Detect which cell encompasses the target text, then output its [x, y] center coordinate. 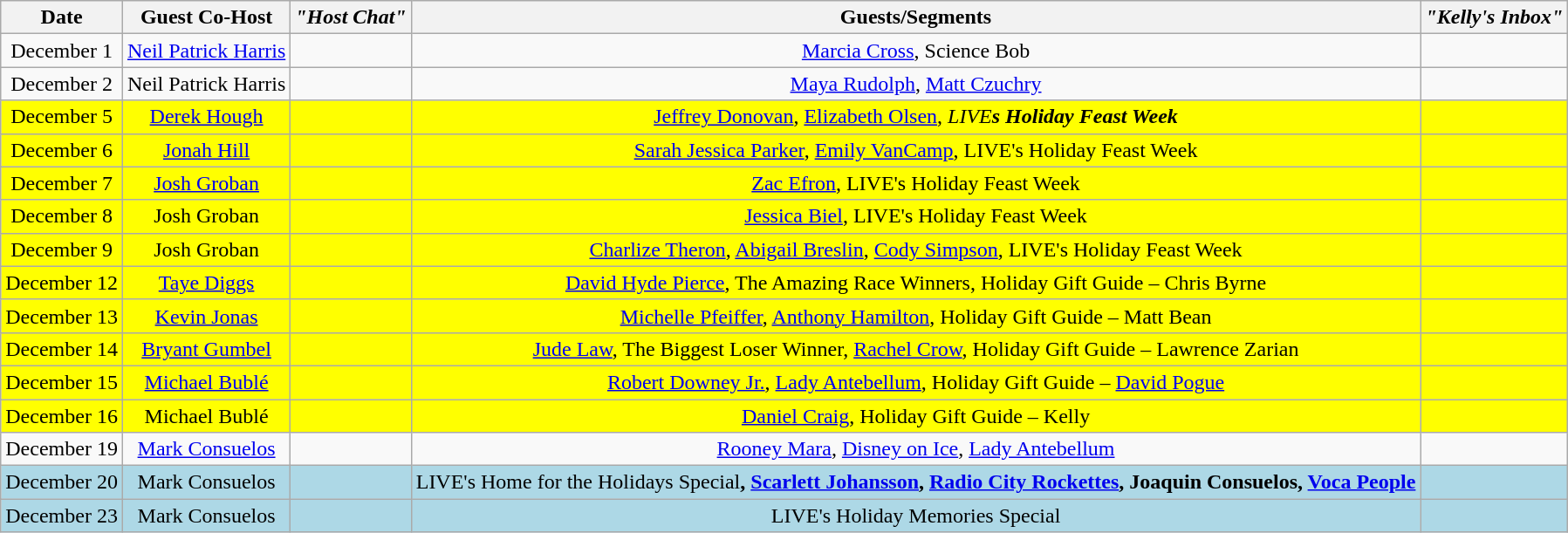
December 15 [62, 382]
Maya Rudolph, Matt Czuchry [916, 84]
LIVE's Holiday Memories Special [916, 516]
December 14 [62, 349]
Rooney Mara, Disney on Ice, Lady Antebellum [916, 449]
Date [62, 17]
Bryant Gumbel [206, 349]
Sarah Jessica Parker, Emily VanCamp, LIVE's Holiday Feast Week [916, 150]
December 7 [62, 183]
Robert Downey Jr., Lady Antebellum, Holiday Gift Guide – David Pogue [916, 382]
December 19 [62, 449]
Charlize Theron, Abigail Breslin, Cody Simpson, LIVE's Holiday Feast Week [916, 249]
December 2 [62, 84]
December 12 [62, 283]
December 13 [62, 316]
Derek Hough [206, 117]
Jessica Biel, LIVE's Holiday Feast Week [916, 216]
December 9 [62, 249]
Jonah Hill [206, 150]
"Kelly's Inbox" [1494, 17]
Marcia Cross, Science Bob [916, 51]
Jeffrey Donovan, Elizabeth Olsen, LIVEs Holiday Feast Week [916, 117]
Jude Law, The Biggest Loser Winner, Rachel Crow, Holiday Gift Guide – Lawrence Zarian [916, 349]
Guest Co-Host [206, 17]
December 1 [62, 51]
December 16 [62, 416]
December 20 [62, 482]
December 5 [62, 117]
Taye Diggs [206, 283]
David Hyde Pierce, The Amazing Race Winners, Holiday Gift Guide – Chris Byrne [916, 283]
Zac Efron, LIVE's Holiday Feast Week [916, 183]
Guests/Segments [916, 17]
December 8 [62, 216]
LIVE's Home for the Holidays Special, Scarlett Johansson, Radio City Rockettes, Joaquin Consuelos, Voca People [916, 482]
December 6 [62, 150]
Michelle Pfeiffer, Anthony Hamilton, Holiday Gift Guide – Matt Bean [916, 316]
"Host Chat" [351, 17]
Daniel Craig, Holiday Gift Guide – Kelly [916, 416]
December 23 [62, 516]
Kevin Jonas [206, 316]
